Capture the cell that displays the provided text and extract its (X, Y) central coordinate. 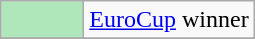
EuroCup winner (169, 20)
